Search for the cell housing the specified text and yield its (x, y) center coordinate. 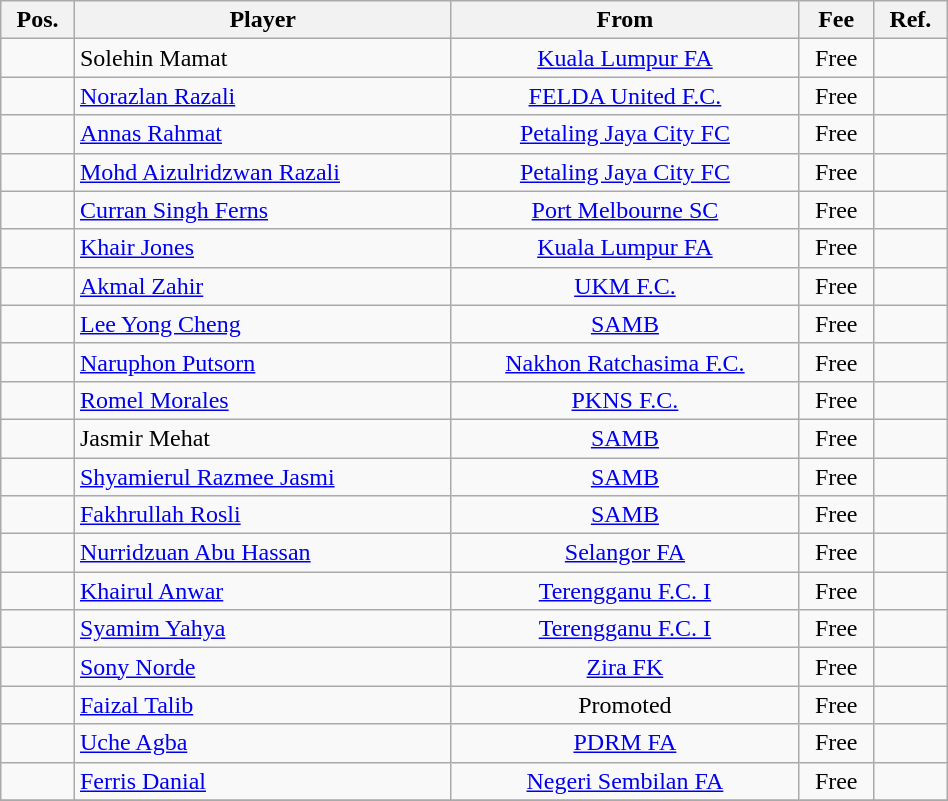
Norazlan Razali (262, 96)
Nakhon Ratchasima F.C. (625, 362)
Shyamierul Razmee Jasmi (262, 477)
Uche Agba (262, 743)
Fakhrullah Rosli (262, 515)
Solehin Mamat (262, 58)
PDRM FA (625, 743)
Fee (836, 20)
Ferris Danial (262, 781)
Faizal Talib (262, 705)
FELDA United F.C. (625, 96)
Jasmir Mehat (262, 438)
PKNS F.C. (625, 400)
Akmal Zahir (262, 286)
Annas Rahmat (262, 134)
Ref. (911, 20)
Player (262, 20)
UKM F.C. (625, 286)
Romel Morales (262, 400)
Sony Norde (262, 667)
Zira FK (625, 667)
Port Melbourne SC (625, 210)
From (625, 20)
Khair Jones (262, 248)
Curran Singh Ferns (262, 210)
Pos. (38, 20)
Lee Yong Cheng (262, 324)
Nurridzuan Abu Hassan (262, 553)
Mohd Aizulridzwan Razali (262, 172)
Negeri Sembilan FA (625, 781)
Promoted (625, 705)
Syamim Yahya (262, 629)
Selangor FA (625, 553)
Naruphon Putsorn (262, 362)
Khairul Anwar (262, 591)
